Extract the (X, Y) coordinate from the center of the cell holding the provided text.  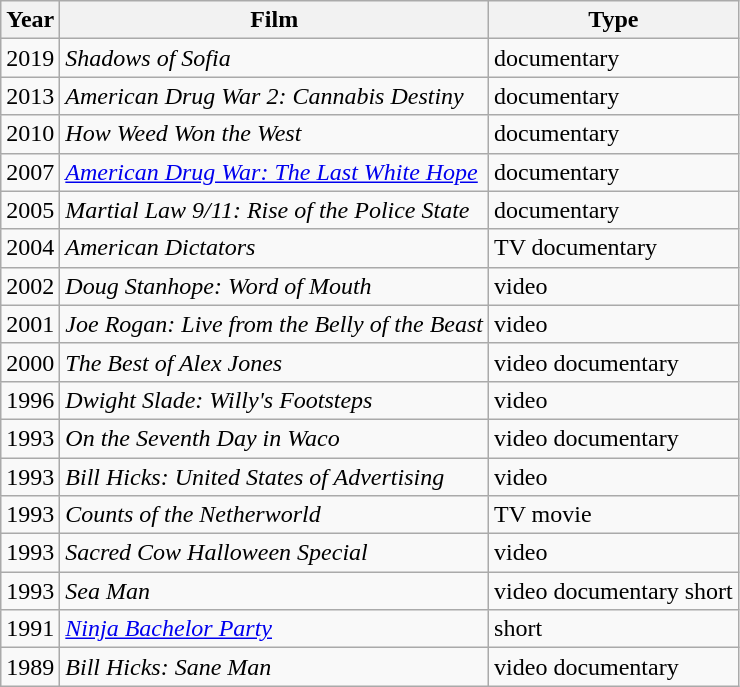
How Weed Won the West (274, 134)
2001 (30, 324)
American Drug War 2: Cannabis Destiny (274, 96)
2005 (30, 210)
Sea Man (274, 591)
TV documentary (614, 248)
Bill Hicks: Sane Man (274, 667)
Bill Hicks: United States of Advertising (274, 477)
Dwight Slade: Willy's Footsteps (274, 400)
short (614, 629)
2013 (30, 96)
2019 (30, 58)
American Drug War: The Last White Hope (274, 172)
2007 (30, 172)
The Best of Alex Jones (274, 362)
2000 (30, 362)
video documentary short (614, 591)
American Dictators (274, 248)
Film (274, 20)
2010 (30, 134)
Martial Law 9/11: Rise of the Police State (274, 210)
1996 (30, 400)
Doug Stanhope: Word of Mouth (274, 286)
Sacred Cow Halloween Special (274, 553)
2002 (30, 286)
Ninja Bachelor Party (274, 629)
On the Seventh Day in Waco (274, 438)
Type (614, 20)
Joe Rogan: Live from the Belly of the Beast (274, 324)
Year (30, 20)
Shadows of Sofia (274, 58)
Counts of the Netherworld (274, 515)
1991 (30, 629)
1989 (30, 667)
2004 (30, 248)
TV movie (614, 515)
